Extract the (X, Y) coordinate from the center of the cell holding the provided text.  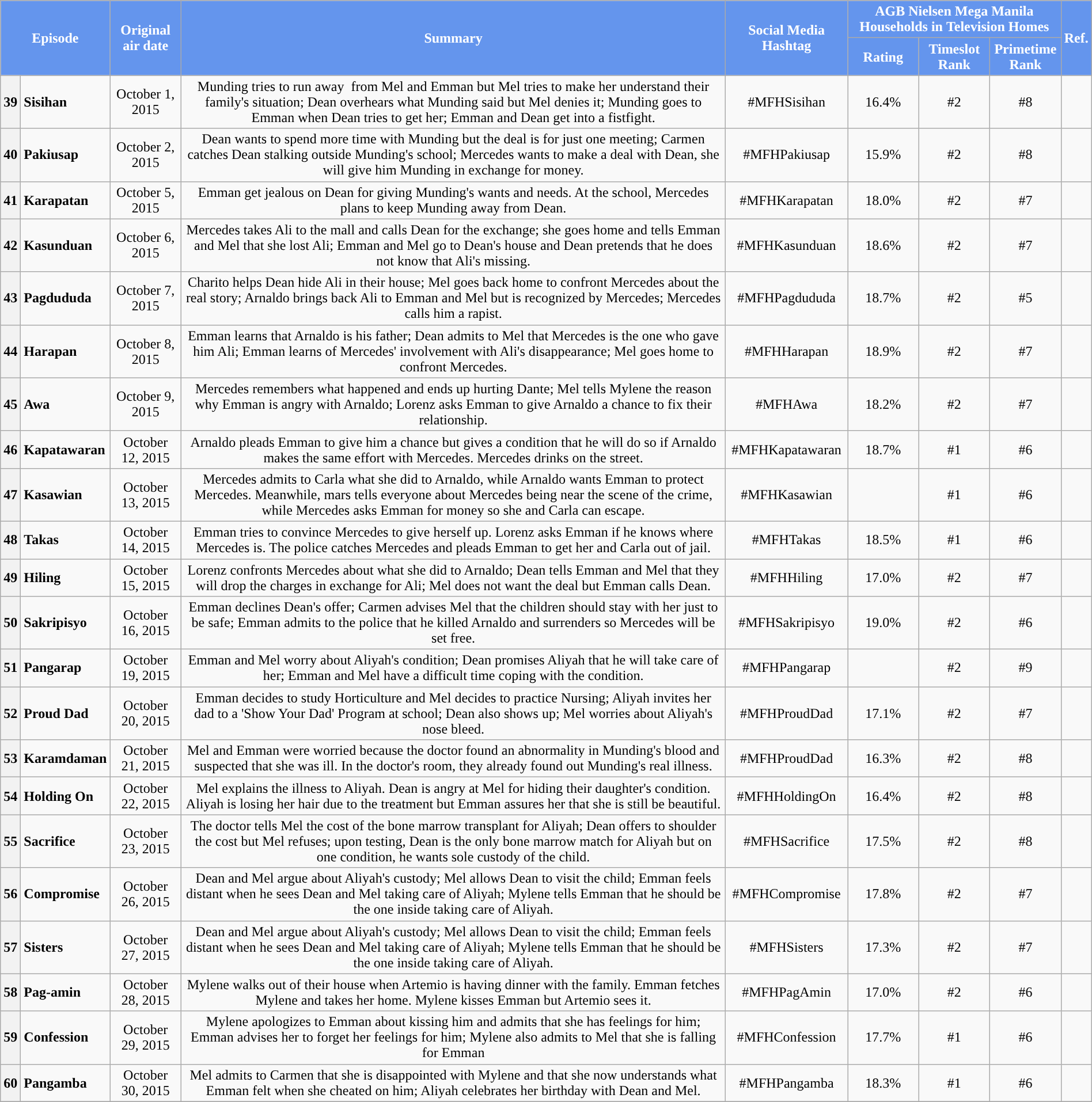
42 (10, 245)
#9 (1026, 668)
Hiling (66, 577)
October 9, 2015 (146, 404)
16.3% (884, 759)
Primetime Rank (1026, 56)
#MFHKasawian (787, 495)
18.6% (884, 245)
Social Media Hashtag (787, 38)
October 30, 2015 (146, 1082)
52 (10, 713)
October 7, 2015 (146, 298)
October 28, 2015 (146, 993)
17.7% (884, 1038)
#MFHKasunduan (787, 245)
October 13, 2015 (146, 495)
41 (10, 200)
Pangarap (66, 668)
#MFHConfession (787, 1038)
Kapatawaran (66, 449)
October 8, 2015 (146, 351)
18.5% (884, 540)
Confession (66, 1038)
#MFHPangarap (787, 668)
October 1, 2015 (146, 102)
Sacrifice (66, 841)
Awa (66, 404)
48 (10, 540)
Sisihan (66, 102)
47 (10, 495)
#MFHPakiusap (787, 155)
#MFHKapatawaran (787, 449)
#MFHHarapan (787, 351)
Summary (454, 38)
Sisters (66, 947)
#MFHSakripisyo (787, 623)
Harapan (66, 351)
18.0% (884, 200)
Takas (66, 540)
Kasawian (66, 495)
Kasunduan (66, 245)
60 (10, 1082)
#MFHAwa (787, 404)
#MFHSisihan (787, 102)
Ref. (1076, 38)
Original air date (146, 38)
#MFHPagAmin (787, 993)
Emman get jealous on Dean for giving Munding's wants and needs. At the school, Mercedes plans to keep Munding away from Dean. (454, 200)
18.2% (884, 404)
57 (10, 947)
54 (10, 796)
46 (10, 449)
17.3% (884, 947)
October 26, 2015 (146, 894)
#5 (1026, 298)
18.3% (884, 1082)
17.5% (884, 841)
51 (10, 668)
#MFHHoldingOn (787, 796)
49 (10, 577)
56 (10, 894)
AGB Nielsen Mega Manila Households in Television Homes (955, 20)
59 (10, 1038)
50 (10, 623)
#MFHCompromise (787, 894)
October 22, 2015 (146, 796)
October 14, 2015 (146, 540)
#MFHKarapatan (787, 200)
October 6, 2015 (146, 245)
October 29, 2015 (146, 1038)
Pangamba (66, 1082)
October 20, 2015 (146, 713)
Holding On (66, 796)
40 (10, 155)
#MFHSacrifice (787, 841)
55 (10, 841)
October 19, 2015 (146, 668)
Timeslot Rank (954, 56)
Pagdududa (66, 298)
October 23, 2015 (146, 841)
Sakripisyo (66, 623)
October 16, 2015 (146, 623)
October 27, 2015 (146, 947)
53 (10, 759)
43 (10, 298)
#MFHTakas (787, 540)
Pag-amin (66, 993)
18.9% (884, 351)
44 (10, 351)
#MFHHiling (787, 577)
17.1% (884, 713)
October 21, 2015 (146, 759)
Karapatan (66, 200)
October 5, 2015 (146, 200)
Pakiusap (66, 155)
45 (10, 404)
58 (10, 993)
Karamdaman (66, 759)
Episode (55, 38)
October 15, 2015 (146, 577)
39 (10, 102)
15.9% (884, 155)
#MFHSisters (787, 947)
Rating (884, 56)
#MFHPagdududa (787, 298)
#MFHPangamba (787, 1082)
October 2, 2015 (146, 155)
October 12, 2015 (146, 449)
17.8% (884, 894)
Proud Dad (66, 713)
19.0% (884, 623)
Compromise (66, 894)
